Determine the (X, Y) coordinate at the center of the cell enclosing the given text.  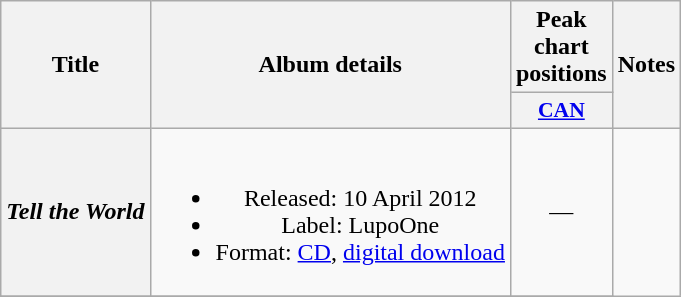
Released: 10 April 2012Label: LupoOneFormat: CD, digital download (330, 212)
Album details (330, 65)
Peak chart positions (561, 47)
Title (76, 65)
Tell the World (76, 212)
Notes (646, 65)
CAN (561, 111)
— (561, 212)
